Extract the (x, y) coordinate from the center of the cell holding the provided text.  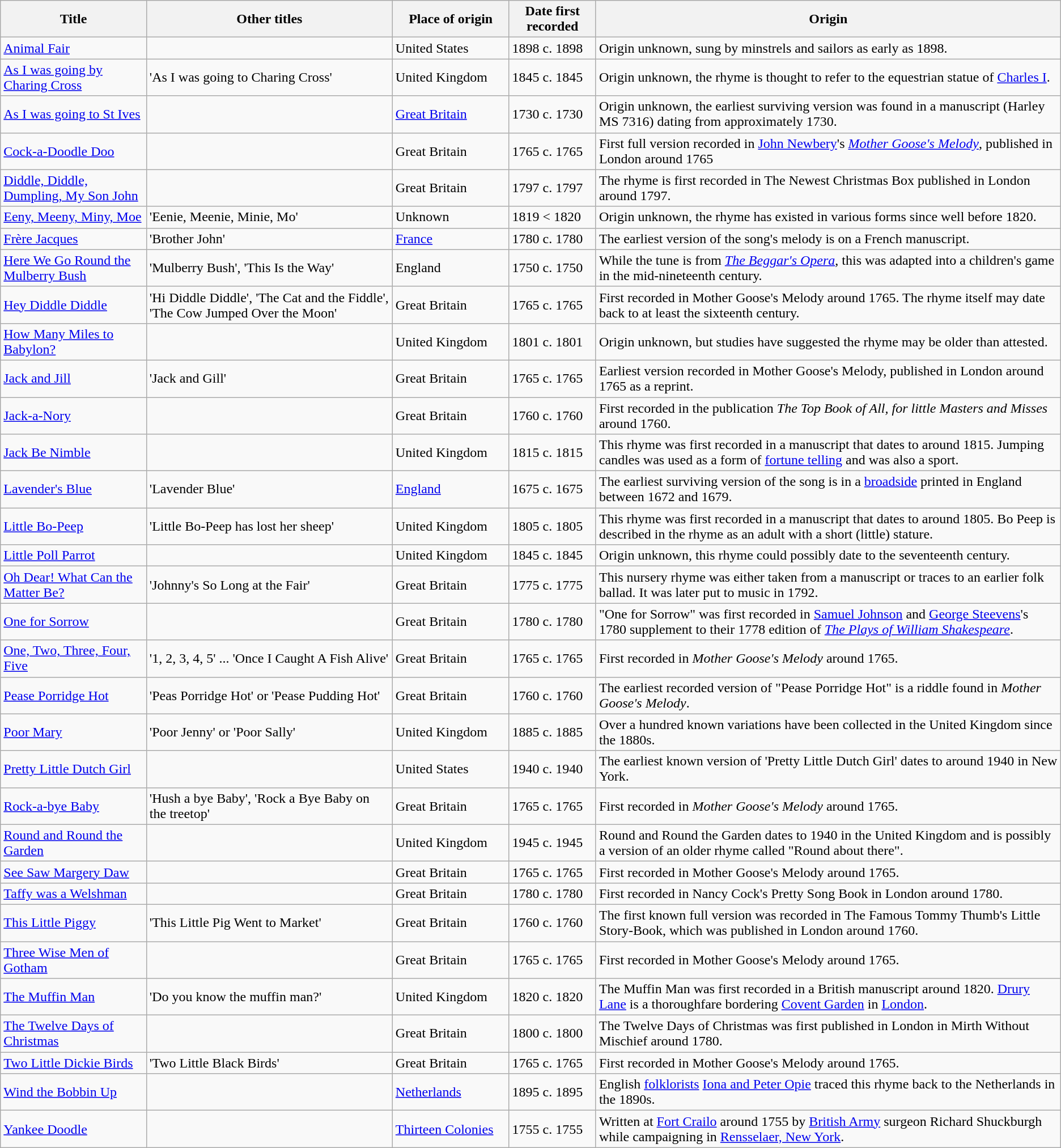
Origin unknown, the earliest surviving version was found in a manuscript (Harley MS 7316) dating from approximately 1730. (828, 115)
1805 c. 1805 (552, 526)
Jack-a-Nory (74, 415)
1797 c. 1797 (552, 188)
The earliest recorded version of "Pease Porridge Hot" is a riddle found in Mother Goose's Melody. (828, 695)
'Lavender Blue' (269, 490)
Origin unknown, the rhyme has existed in various forms since well before 1820. (828, 217)
'Poor Jenny' or 'Poor Sally' (269, 732)
Over a hundred known variations have been collected in the United Kingdom since the 1880s. (828, 732)
Animal Fair (74, 48)
This nursery rhyme was either taken from a manuscript or traces to an earlier folk ballad. It was later put to music in 1792. (828, 585)
Wind the Bobbin Up (74, 1092)
1819 < 1820 (552, 217)
The rhyme is first recorded in The Newest Christmas Box published in London around 1797. (828, 188)
As I was going to St Ives (74, 115)
Written at Fort Crailo around 1755 by British Army surgeon Richard Shuckburgh while campaigning in Rensselaer, New York. (828, 1129)
How Many Miles to Babylon? (74, 341)
France (451, 239)
1940 c. 1940 (552, 769)
Other titles (269, 19)
Date first recorded (552, 19)
The earliest surviving version of the song is in a broadside printed in England between 1672 and 1679. (828, 490)
The Twelve Days of Christmas was first published in London in Mirth Without Mischief around 1780. (828, 1034)
The earliest known version of 'Pretty Little Dutch Girl' dates to around 1940 in New York. (828, 769)
Here We Go Round the Mulberry Bush (74, 268)
This rhyme was first recorded in a manuscript that dates to around 1815. Jumping candles was used as a form of fortune telling and was also a sport. (828, 452)
Unknown (451, 217)
1815 c. 1815 (552, 452)
See Saw Margery Daw (74, 872)
'Little Bo-Peep has lost her sheep' (269, 526)
Oh Dear! What Can the Matter Be? (74, 585)
1895 c. 1895 (552, 1092)
1898 c. 1898 (552, 48)
Little Poll Parrot (74, 556)
Title (74, 19)
Jack and Jill (74, 379)
'Hush a bye Baby', 'Rock a Bye Baby on the treetop' (269, 806)
Jack Be Nimble (74, 452)
Pretty Little Dutch Girl (74, 769)
'Johnny's So Long at the Fair' (269, 585)
The Muffin Man was first recorded in a British manuscript around 1820. Drury Lane is a thoroughfare bordering Covent Garden in London. (828, 997)
Pease Porridge Hot (74, 695)
As I was going by Charing Cross (74, 77)
1750 c. 1750 (552, 268)
Diddle, Diddle, Dumpling, My Son John (74, 188)
This Little Piggy (74, 923)
Origin unknown, this rhyme could possibly date to the seventeenth century. (828, 556)
One for Sorrow (74, 621)
Poor Mary (74, 732)
Round and Round the Garden dates to 1940 in the United Kingdom and is possibly a version of an older rhyme called "Round about there". (828, 842)
Frère Jacques (74, 239)
While the tune is from The Beggar's Opera, this was adapted into a children's game in the mid-nineteenth century. (828, 268)
Thirteen Colonies (451, 1129)
Hey Diddle Diddle (74, 305)
'Do you know the muffin man?' (269, 997)
One, Two, Three, Four, Five (74, 659)
1730 c. 1730 (552, 115)
1885 c. 1885 (552, 732)
The first known full version was recorded in The Famous Tommy Thumb's Little Story-Book, which was published in London around 1760. (828, 923)
Origin (828, 19)
Little Bo-Peep (74, 526)
Origin unknown, but studies have suggested the rhyme may be older than attested. (828, 341)
1800 c. 1800 (552, 1034)
'Brother John' (269, 239)
1801 c. 1801 (552, 341)
The Muffin Man (74, 997)
Yankee Doodle (74, 1129)
Earliest version recorded in Mother Goose's Melody, published in London around 1765 as a reprint. (828, 379)
First recorded in Mother Goose's Melody around 1765. The rhyme itself may date back to at least the sixteenth century. (828, 305)
1945 c. 1945 (552, 842)
First recorded in Nancy Cock's Pretty Song Book in London around 1780. (828, 893)
Place of origin (451, 19)
'Peas Porridge Hot' or 'Pease Pudding Hot' (269, 695)
1820 c. 1820 (552, 997)
Cock-a-Doodle Doo (74, 151)
'1, 2, 3, 4, 5' ... 'Once I Caught A Fish Alive' (269, 659)
'As I was going to Charing Cross' (269, 77)
1675 c. 1675 (552, 490)
'Jack and Gill' (269, 379)
1775 c. 1775 (552, 585)
'Two Little Black Birds' (269, 1063)
Origin unknown, the rhyme is thought to refer to the equestrian statue of Charles I. (828, 77)
Round and Round the Garden (74, 842)
English folklorists Iona and Peter Opie traced this rhyme back to the Netherlands in the 1890s. (828, 1092)
Eeny, Meeny, Miny, Moe (74, 217)
First recorded in the publication The Top Book of All, for little Masters and Misses around 1760. (828, 415)
Lavender's Blue (74, 490)
Three Wise Men of Gotham (74, 959)
'Mulberry Bush', 'This Is the Way' (269, 268)
Two Little Dickie Birds (74, 1063)
This rhyme was first recorded in a manuscript that dates to around 1805. Bo Peep is described in the rhyme as an adult with a short (little) stature. (828, 526)
Rock-a-bye Baby (74, 806)
The earliest version of the song's melody is on a French manuscript. (828, 239)
Origin unknown, sung by minstrels and sailors as early as 1898. (828, 48)
'Hi Diddle Diddle', 'The Cat and the Fiddle', 'The Cow Jumped Over the Moon' (269, 305)
The Twelve Days of Christmas (74, 1034)
1755 c. 1755 (552, 1129)
'Eenie, Meenie, Minie, Mo' (269, 217)
'This Little Pig Went to Market' (269, 923)
Netherlands (451, 1092)
Taffy was a Welshman (74, 893)
First full version recorded in John Newbery's Mother Goose's Melody, published in London around 1765 (828, 151)
